Output the (x, y) coordinate of the center of the cell containing the given text.  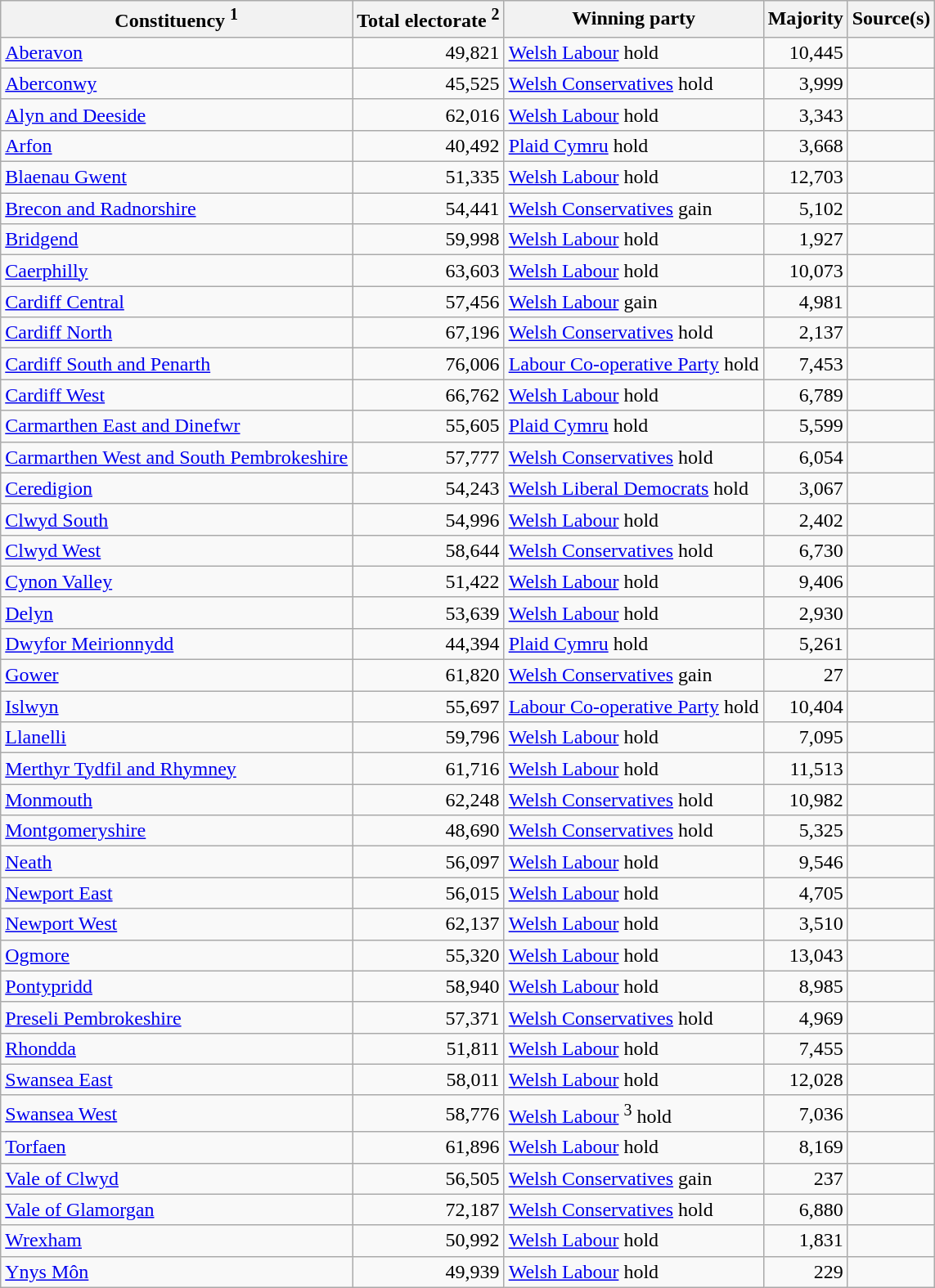
72,187 (429, 1209)
Ynys Môn (177, 1272)
7,036 (805, 1114)
Constituency 1 (177, 20)
6,054 (805, 457)
54,441 (429, 209)
4,969 (805, 1017)
58,011 (429, 1079)
Rhondda (177, 1048)
12,703 (805, 177)
57,456 (429, 302)
66,762 (429, 395)
56,505 (429, 1178)
Welsh Labour 3 hold (633, 1114)
Neath (177, 862)
Delyn (177, 613)
49,821 (429, 52)
57,777 (429, 457)
3,343 (805, 114)
55,605 (429, 426)
Cardiff South and Penarth (177, 364)
2,137 (805, 333)
54,243 (429, 488)
7,453 (805, 364)
56,015 (429, 893)
8,169 (805, 1147)
9,406 (805, 581)
59,796 (429, 738)
Pontypridd (177, 986)
Alyn and Deeside (177, 114)
54,996 (429, 519)
Cardiff North (177, 333)
56,097 (429, 862)
48,690 (429, 831)
40,492 (429, 146)
Monmouth (177, 800)
63,603 (429, 271)
62,016 (429, 114)
13,043 (805, 955)
Swansea West (177, 1114)
Merthyr Tydfil and Rhymney (177, 769)
58,940 (429, 986)
Arfon (177, 146)
Clwyd West (177, 550)
5,599 (805, 426)
10,982 (805, 800)
55,320 (429, 955)
Carmarthen East and Dinefwr (177, 426)
61,716 (429, 769)
3,999 (805, 83)
Vale of Glamorgan (177, 1209)
237 (805, 1178)
4,981 (805, 302)
Welsh Labour gain (633, 302)
62,137 (429, 924)
3,668 (805, 146)
59,998 (429, 240)
55,697 (429, 707)
9,546 (805, 862)
51,422 (429, 581)
Total electorate 2 (429, 20)
57,371 (429, 1017)
Aberavon (177, 52)
6,789 (805, 395)
Cardiff Central (177, 302)
61,896 (429, 1147)
76,006 (429, 364)
8,985 (805, 986)
5,325 (805, 831)
Preseli Pembrokeshire (177, 1017)
10,445 (805, 52)
44,394 (429, 644)
50,992 (429, 1241)
62,248 (429, 800)
Majority (805, 20)
53,639 (429, 613)
1,831 (805, 1241)
Gower (177, 675)
49,939 (429, 1272)
10,404 (805, 707)
2,930 (805, 613)
51,811 (429, 1048)
Llanelli (177, 738)
Caerphilly (177, 271)
27 (805, 675)
Brecon and Radnorshire (177, 209)
45,525 (429, 83)
6,730 (805, 550)
Newport East (177, 893)
61,820 (429, 675)
7,455 (805, 1048)
Newport West (177, 924)
51,335 (429, 177)
58,644 (429, 550)
Vale of Clwyd (177, 1178)
Bridgend (177, 240)
Welsh Liberal Democrats hold (633, 488)
Dwyfor Meirionnydd (177, 644)
4,705 (805, 893)
Torfaen (177, 1147)
Islwyn (177, 707)
67,196 (429, 333)
5,102 (805, 209)
Source(s) (892, 20)
Ogmore (177, 955)
2,402 (805, 519)
6,880 (805, 1209)
12,028 (805, 1079)
5,261 (805, 644)
3,510 (805, 924)
Montgomeryshire (177, 831)
229 (805, 1272)
Ceredigion (177, 488)
Cardiff West (177, 395)
10,073 (805, 271)
Swansea East (177, 1079)
Blaenau Gwent (177, 177)
1,927 (805, 240)
Carmarthen West and South Pembrokeshire (177, 457)
Cynon Valley (177, 581)
3,067 (805, 488)
Wrexham (177, 1241)
58,776 (429, 1114)
Winning party (633, 20)
Aberconwy (177, 83)
Clwyd South (177, 519)
7,095 (805, 738)
11,513 (805, 769)
